Extract the (x, y) coordinate from the center of the cell holding the provided text.  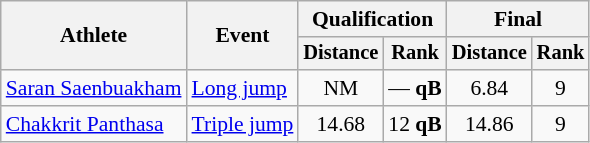
Long jump (243, 88)
NM (340, 88)
Chakkrit Panthasa (94, 124)
Triple jump (243, 124)
14.86 (490, 124)
12 qB (415, 124)
Saran Saenbuakham (94, 88)
6.84 (490, 88)
Athlete (94, 36)
14.68 (340, 124)
Final (518, 19)
Qualification (372, 19)
— qB (415, 88)
Event (243, 36)
